Extract the (x, y) coordinate from the center of the cell holding the provided text.  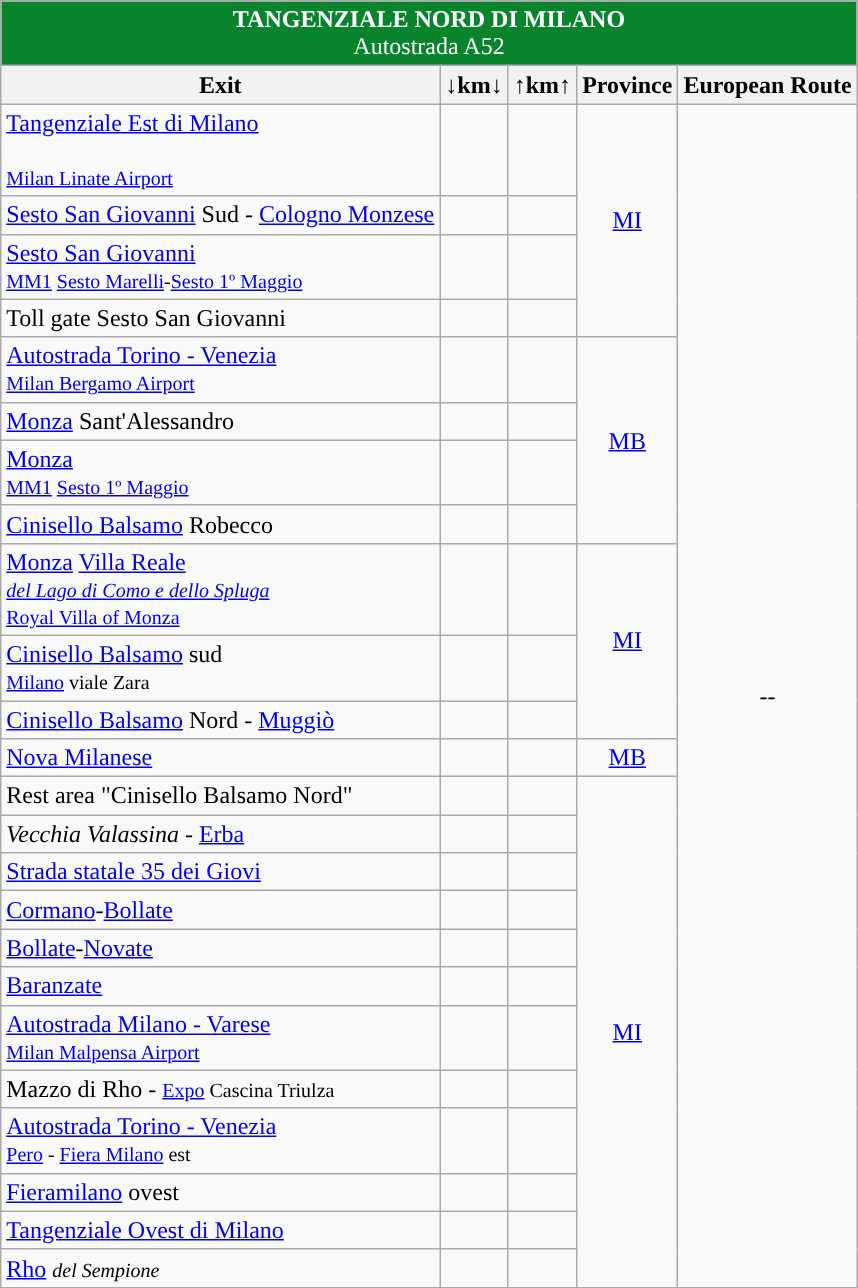
Bollate-Novate (220, 948)
Province (628, 85)
Sesto San Giovanni MM1 Sesto Marelli-Sesto 1º Maggio (220, 266)
Strada statale 35 dei Giovi (220, 872)
Rest area "Cinisello Balsamo Nord" (220, 796)
Autostrada Milano - Varese Milan Malpensa Airport (220, 1038)
Rho del Sempione (220, 1268)
Exit (220, 85)
Tangenziale Ovest di Milano (220, 1230)
Monza Villa Reale del Lago di Como e dello Spluga Royal Villa of Monza (220, 589)
Tangenziale Est di Milano Milan Linate Airport (220, 150)
Autostrada Torino - VeneziaPero - Fiera Milano est (220, 1140)
Monza Sant'Alessandro (220, 421)
Cinisello Balsamo Nord - Muggiò (220, 719)
Nova Milanese (220, 758)
↓km↓ (474, 85)
Mazzo di Rho - Expo Cascina Triulza (220, 1089)
TANGENZIALE NORD DI MILANOAutostrada A52 (429, 34)
Toll gate Sesto San Giovanni (220, 318)
Autostrada Torino - Venezia Milan Bergamo Airport (220, 370)
-- (768, 696)
Cinisello Balsamo sudMilano viale Zara (220, 668)
Baranzate (220, 986)
Vecchia Valassina - Erba (220, 834)
Monza MM1 Sesto 1º Maggio (220, 472)
Sesto San Giovanni Sud - Cologno Monzese (220, 215)
Fieramilano ovest (220, 1192)
European Route (768, 85)
Cormano-Bollate (220, 910)
Cinisello Balsamo Robecco (220, 524)
↑km↑ (542, 85)
